Output the (x, y) coordinate of the center of the cell containing the given text.  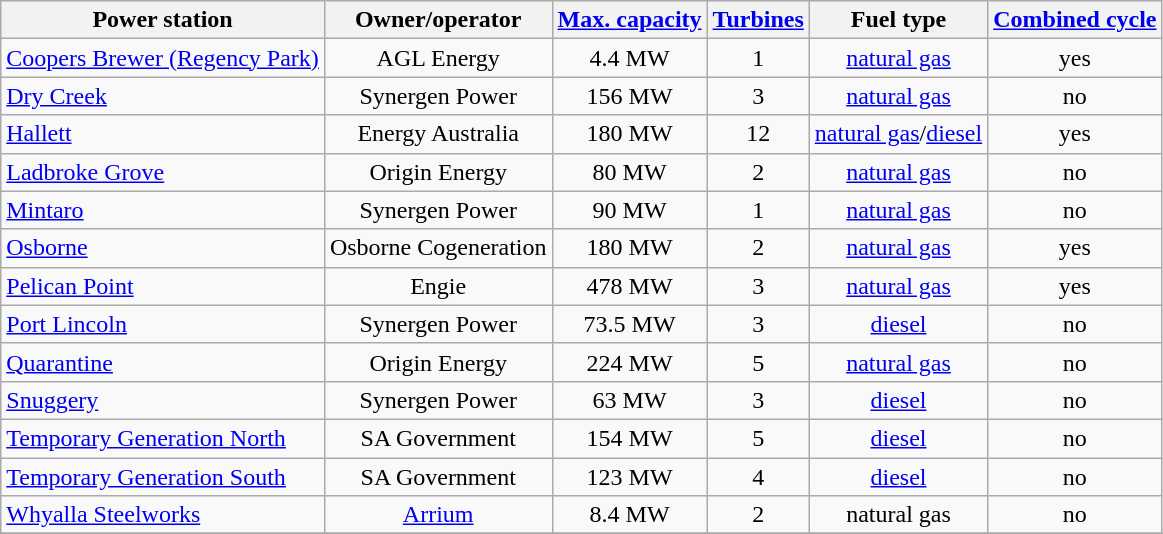
Hallett (163, 134)
Ladbroke Grove (163, 172)
123 MW (630, 477)
Arrium (438, 515)
Quarantine (163, 362)
4.4 MW (630, 58)
natural gas/diesel (898, 134)
Energy Australia (438, 134)
156 MW (630, 96)
Power station (163, 20)
Dry Creek (163, 96)
Temporary Generation North (163, 438)
Engie (438, 286)
Turbines (758, 20)
Osborne (163, 248)
Fuel type (898, 20)
Whyalla Steelworks (163, 515)
12 (758, 134)
478 MW (630, 286)
Combined cycle (1075, 20)
154 MW (630, 438)
AGL Energy (438, 58)
Owner/operator (438, 20)
63 MW (630, 400)
80 MW (630, 172)
Port Lincoln (163, 324)
Snuggery (163, 400)
Max. capacity (630, 20)
Mintaro (163, 210)
8.4 MW (630, 515)
Coopers Brewer (Regency Park) (163, 58)
224 MW (630, 362)
73.5 MW (630, 324)
4 (758, 477)
Pelican Point (163, 286)
Temporary Generation South (163, 477)
90 MW (630, 210)
Osborne Cogeneration (438, 248)
